Return the [x, y] coordinate for the center point of the cell that contains the specified text.  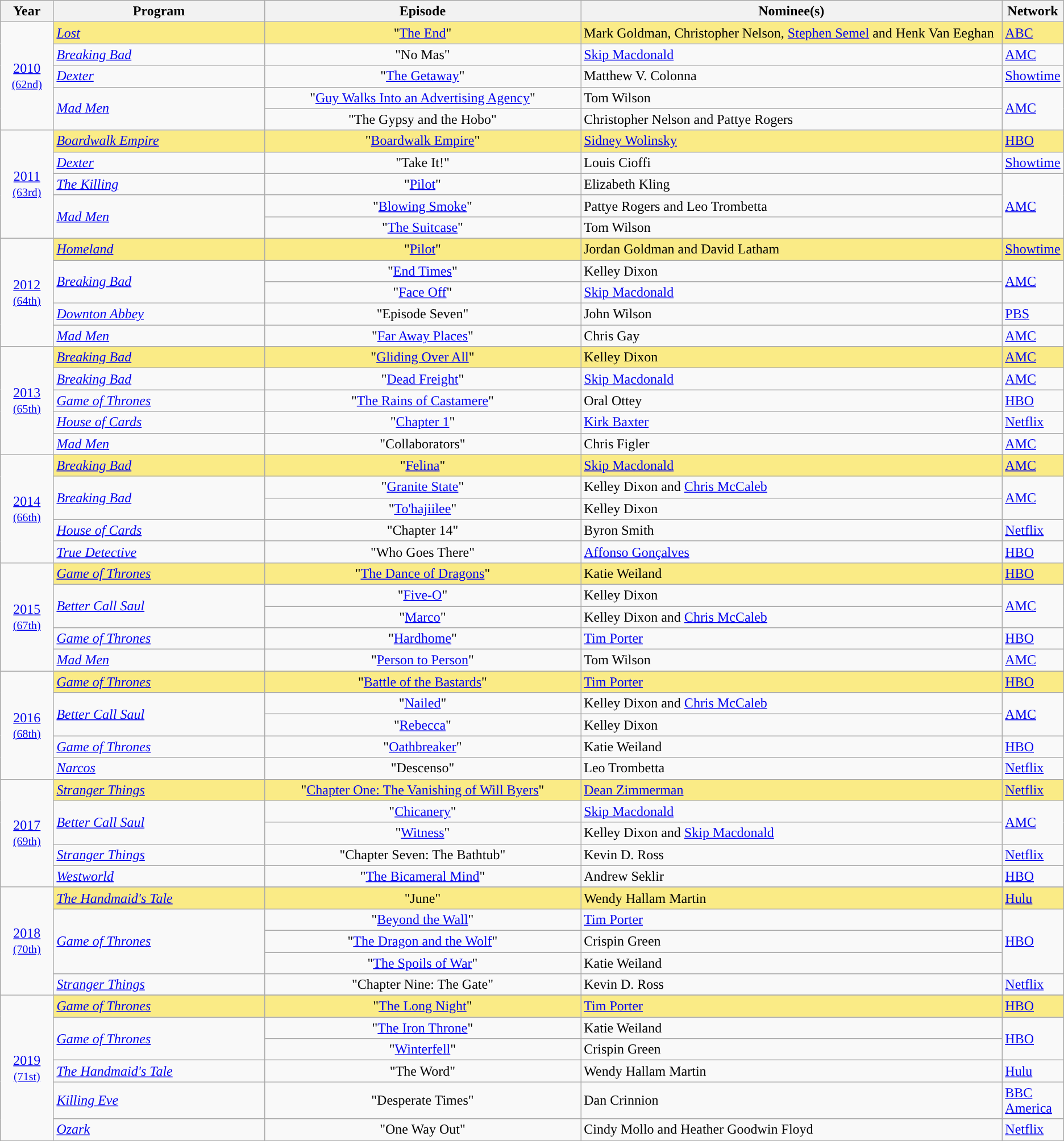
"Hardhome" [423, 639]
BBC America [1033, 1100]
"Granite State" [423, 487]
"Marco" [423, 617]
"Rebecca" [423, 725]
"To'hajiilee" [423, 509]
"One Way Out" [423, 1130]
Killing Eve [159, 1100]
"The Dragon and the Wolf" [423, 941]
"Dead Freight" [423, 379]
"Five-O" [423, 595]
Oral Ottey [791, 401]
Andrew Seklir [791, 876]
Mark Goldman, Christopher Nelson, Stephen Semel and Henk Van Eeghan [791, 33]
Downton Abbey [159, 314]
True Detective [159, 552]
Lost [159, 33]
Program [159, 11]
"Chapter Seven: The Bathtub" [423, 855]
Year [27, 11]
"Chapter One: The Vanishing of Will Byers" [423, 790]
"End Times" [423, 271]
Elizabeth Kling [791, 184]
"No Mas" [423, 55]
"The Bicameral Mind" [423, 876]
Dan Crinnion [791, 1100]
Boardwalk Empire [159, 141]
Westworld [159, 876]
"Person to Person" [423, 660]
"Felina" [423, 465]
Network [1033, 11]
"The Gypsy and the Hobo" [423, 119]
"Oathbreaker" [423, 747]
Narcos [159, 768]
2012(64th) [27, 292]
"Chapter 1" [423, 422]
The Killing [159, 184]
Episode [423, 11]
2018(70th) [27, 941]
"The Dance of Dragons" [423, 573]
Sidney Wolinsky [791, 141]
Chris Gay [791, 336]
"Who Goes There" [423, 552]
"Gliding Over All" [423, 357]
"Guy Walks Into an Advertising Agency" [423, 98]
"Take It!" [423, 163]
"Boardwalk Empire" [423, 141]
"Beyond the Wall" [423, 919]
2014(66th) [27, 509]
"Winterfell" [423, 1050]
"Descenso" [423, 768]
Jordan Goldman and David Latham [791, 249]
Affonso Gonçalves [791, 552]
"The Word" [423, 1071]
"Collaborators" [423, 444]
"The End" [423, 33]
Pattye Rogers and Leo Trombetta [791, 206]
"Witness" [423, 833]
2010(62nd) [27, 76]
"The Long Night" [423, 1006]
Christopher Nelson and Pattye Rogers [791, 119]
2017(69th) [27, 833]
ABC [1033, 33]
John Wilson [791, 314]
2011(63rd) [27, 184]
Dean Zimmerman [791, 790]
2013(65th) [27, 401]
"Far Away Places" [423, 336]
2019(71st) [27, 1068]
Byron Smith [791, 530]
PBS [1033, 314]
Chris Figler [791, 444]
"Nailed" [423, 703]
2016(68th) [27, 725]
2015(67th) [27, 617]
"Chapter Nine: The Gate" [423, 985]
"Episode Seven" [423, 314]
Kirk Baxter [791, 422]
Kelley Dixon and Skip Macdonald [791, 833]
Matthew V. Colonna [791, 76]
"The Rains of Castamere" [423, 401]
"The Getaway" [423, 76]
"The Iron Throne" [423, 1028]
Ozark [159, 1130]
"Chapter 14" [423, 530]
Nominee(s) [791, 11]
Cindy Mollo and Heather Goodwin Floyd [791, 1130]
"Desperate Times" [423, 1100]
"Face Off" [423, 293]
Louis Cioffi [791, 163]
"The Suitcase" [423, 227]
"Battle of the Bastards" [423, 682]
"The Spoils of War" [423, 963]
Homeland [159, 249]
Leo Trombetta [791, 768]
"June" [423, 898]
"Chicanery" [423, 811]
"Blowing Smoke" [423, 206]
